For the text-containing cell, return its midpoint in (x, y) coordinate format. 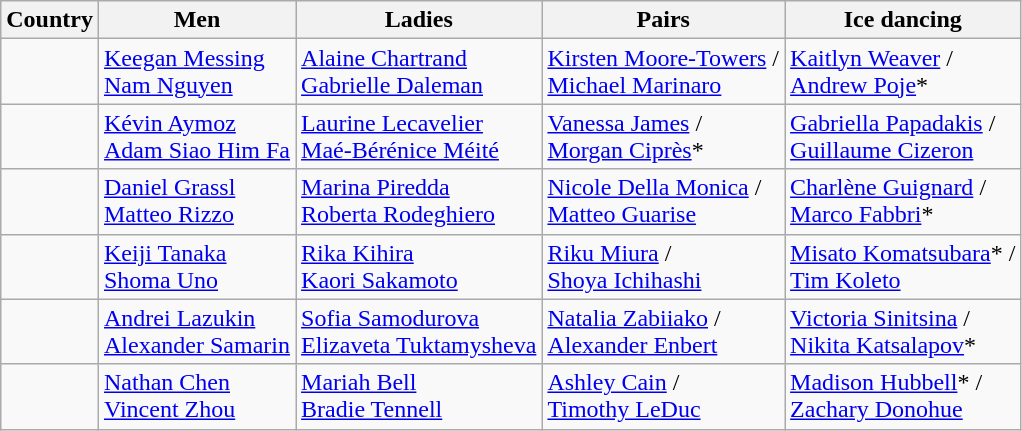
Men (196, 20)
Keegan MessingNam Nguyen (196, 72)
Alaine ChartrandGabrielle Daleman (419, 72)
Kaitlyn Weaver / Andrew Poje* (903, 72)
Sofia Samodurova Elizaveta Tuktamysheva (419, 332)
Ice dancing (903, 20)
Misato Komatsubara* / Tim Koleto (903, 266)
Ladies (419, 20)
Madison Hubbell* / Zachary Donohue (903, 396)
Laurine LecavelierMaé-Bérénice Méité (419, 136)
Nathan ChenVincent Zhou (196, 396)
Mariah BellBradie Tennell (419, 396)
Natalia Zabiiako / Alexander Enbert (664, 332)
Nicole Della Monica / Matteo Guarise (664, 202)
Ashley Cain / Timothy LeDuc (664, 396)
Riku Miura / Shoya Ichihashi (664, 266)
Victoria Sinitsina / Nikita Katsalapov* (903, 332)
Vanessa James / Morgan Ciprès* (664, 136)
Country (50, 20)
Pairs (664, 20)
Keiji TanakaShoma Uno (196, 266)
Daniel GrasslMatteo Rizzo (196, 202)
Marina PireddaRoberta Rodeghiero (419, 202)
Rika KihiraKaori Sakamoto (419, 266)
Andrei Lazukin Alexander Samarin (196, 332)
Kévin AymozAdam Siao Him Fa (196, 136)
Kirsten Moore-Towers / Michael Marinaro (664, 72)
Gabriella Papadakis / Guillaume Cizeron (903, 136)
Charlène Guignard / Marco Fabbri* (903, 202)
